Locate the cell with the specified text and output its (x, y) center coordinate. 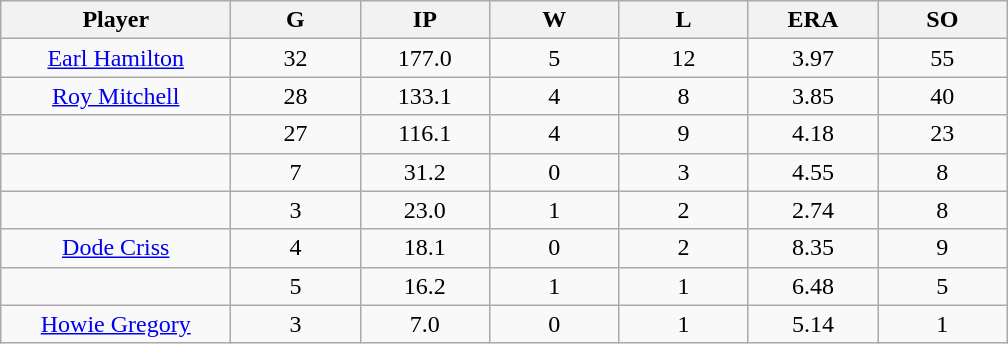
IP (424, 20)
Earl Hamilton (116, 58)
55 (942, 58)
Howie Gregory (116, 324)
G (296, 20)
4.55 (812, 172)
5.14 (812, 324)
32 (296, 58)
16.2 (424, 286)
40 (942, 96)
Player (116, 20)
28 (296, 96)
2.74 (812, 210)
133.1 (424, 96)
SO (942, 20)
L (684, 20)
177.0 (424, 58)
4.18 (812, 134)
Roy Mitchell (116, 96)
W (554, 20)
7 (296, 172)
3.97 (812, 58)
6.48 (812, 286)
23 (942, 134)
23.0 (424, 210)
Dode Criss (116, 248)
31.2 (424, 172)
8.35 (812, 248)
27 (296, 134)
7.0 (424, 324)
12 (684, 58)
ERA (812, 20)
18.1 (424, 248)
3.85 (812, 96)
116.1 (424, 134)
